Output the [x, y] coordinate of the center of the cell containing the given text.  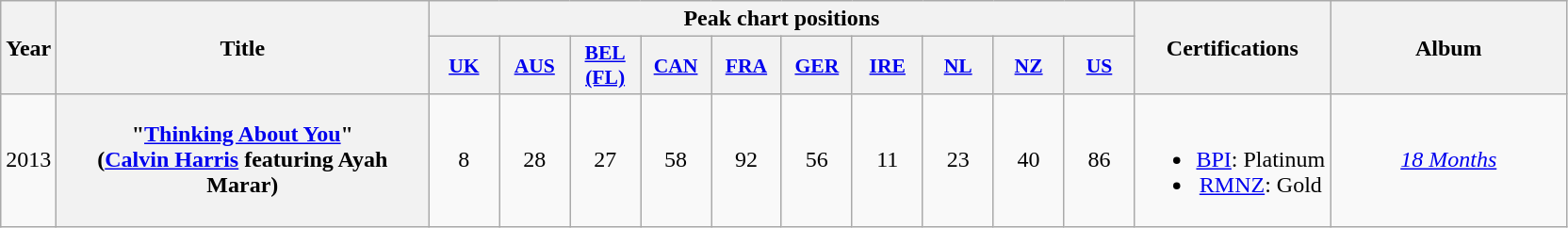
Title [243, 47]
Album [1449, 47]
"Thinking About You"(Calvin Harris featuring Ayah Marar) [243, 160]
Peak chart positions [782, 19]
23 [957, 160]
BPI: PlatinumRMNZ: Gold [1233, 160]
IRE [888, 66]
US [1099, 66]
Certifications [1233, 47]
Year [28, 47]
GER [816, 66]
40 [1029, 160]
8 [464, 160]
92 [746, 160]
UK [464, 66]
18 Months [1449, 160]
CAN [677, 66]
28 [535, 160]
NL [957, 66]
86 [1099, 160]
BEL (FL) [605, 66]
AUS [535, 66]
11 [888, 160]
56 [816, 160]
FRA [746, 66]
NZ [1029, 66]
2013 [28, 160]
58 [677, 160]
27 [605, 160]
